Return the (X, Y) coordinate for the center point of the cell that contains the specified text.  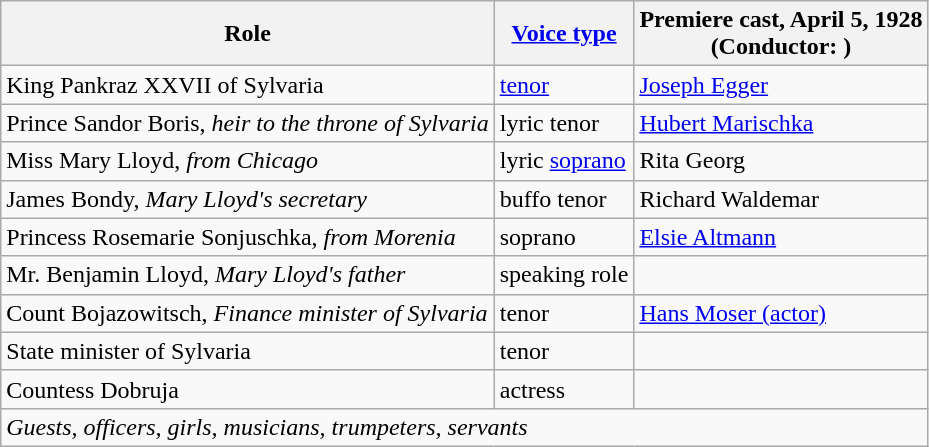
Princess Rosemarie Sonjuschka, from Morenia (248, 237)
Hans Moser (actor) (781, 313)
Hubert Marischka (781, 123)
King Pankraz XXVII of Sylvaria (248, 85)
Prince Sandor Boris, heir to the throne of Sylvaria (248, 123)
Role (248, 34)
Count Bojazowitsch, Finance minister of Sylvaria (248, 313)
lyric soprano (564, 161)
Rita Georg (781, 161)
Voice type (564, 34)
speaking role (564, 275)
James Bondy, Mary Lloyd's secretary (248, 199)
Guests, officers, girls, musicians, trumpeters, servants (464, 427)
buffo tenor (564, 199)
Joseph Egger (781, 85)
State minister of Sylvaria (248, 351)
Mr. Benjamin Lloyd, Mary Lloyd's father (248, 275)
Richard Waldemar (781, 199)
lyric tenor (564, 123)
soprano (564, 237)
Elsie Altmann (781, 237)
Countess Dobruja (248, 389)
Miss Mary Lloyd, from Chicago (248, 161)
Premiere cast, April 5, 1928(Conductor: ) (781, 34)
actress (564, 389)
